Output the [x, y] coordinate of the center of the cell containing the given text.  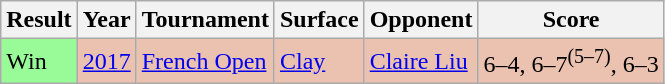
Tournament [205, 20]
Claire Liu [421, 62]
Win [39, 62]
Opponent [421, 20]
6–4, 6–7(5–7), 6–3 [571, 62]
Score [571, 20]
Surface [319, 20]
Clay [319, 62]
French Open [205, 62]
2017 [106, 62]
Year [106, 20]
Result [39, 20]
